Pinpoint the cell where the given text exists, returning its (X, Y) midpoint coordinate. 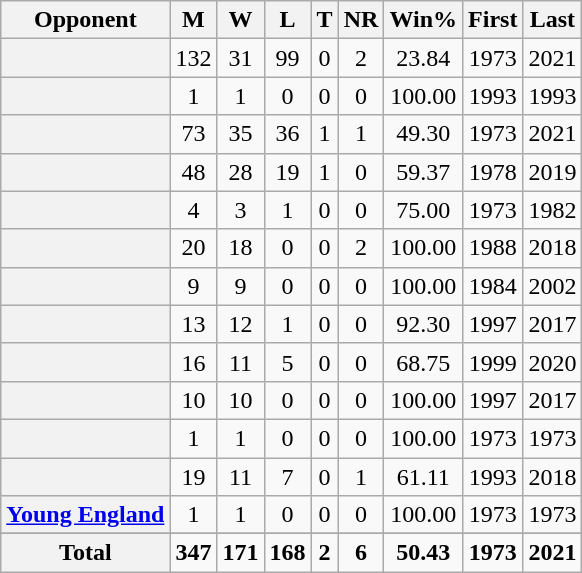
1984 (493, 286)
132 (194, 58)
13 (194, 324)
NR (361, 20)
68.75 (424, 362)
W (240, 20)
5 (288, 362)
1978 (493, 172)
50.43 (424, 553)
49.30 (424, 134)
Win% (424, 20)
35 (240, 134)
20 (194, 248)
31 (240, 58)
73 (194, 134)
347 (194, 553)
Opponent (86, 20)
2002 (552, 286)
61.11 (424, 477)
7 (288, 477)
L (288, 20)
168 (288, 553)
M (194, 20)
75.00 (424, 210)
First (493, 20)
1982 (552, 210)
2020 (552, 362)
Young England (86, 515)
1999 (493, 362)
Last (552, 20)
2019 (552, 172)
18 (240, 248)
171 (240, 553)
4 (194, 210)
48 (194, 172)
99 (288, 58)
23.84 (424, 58)
3 (240, 210)
T (324, 20)
28 (240, 172)
92.30 (424, 324)
59.37 (424, 172)
6 (361, 553)
1988 (493, 248)
36 (288, 134)
16 (194, 362)
Total (86, 553)
12 (240, 324)
